Extract the (x, y) coordinate from the center of the cell holding the provided text.  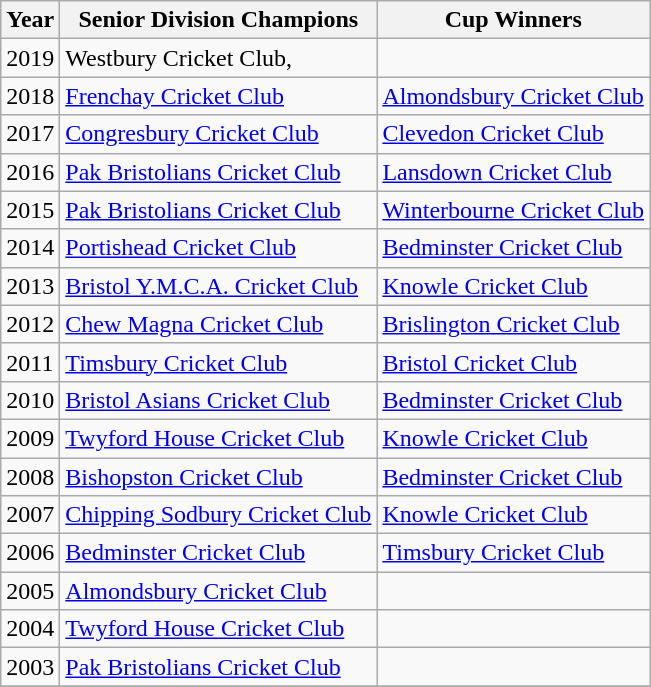
2017 (30, 134)
2015 (30, 210)
2019 (30, 58)
2007 (30, 515)
2012 (30, 324)
2016 (30, 172)
Brislington Cricket Club (514, 324)
Chew Magna Cricket Club (218, 324)
Winterbourne Cricket Club (514, 210)
2004 (30, 629)
Congresbury Cricket Club (218, 134)
2013 (30, 286)
2008 (30, 477)
Frenchay Cricket Club (218, 96)
2003 (30, 667)
Bristol Cricket Club (514, 362)
2014 (30, 248)
Lansdown Cricket Club (514, 172)
Clevedon Cricket Club (514, 134)
2010 (30, 400)
2005 (30, 591)
2011 (30, 362)
Westbury Cricket Club, (218, 58)
Bristol Asians Cricket Club (218, 400)
Chipping Sodbury Cricket Club (218, 515)
Year (30, 20)
Senior Division Champions (218, 20)
Cup Winners (514, 20)
Bristol Y.M.C.A. Cricket Club (218, 286)
2009 (30, 438)
2018 (30, 96)
Portishead Cricket Club (218, 248)
Bishopston Cricket Club (218, 477)
2006 (30, 553)
